Pinpoint the cell where the given text exists, returning its (x, y) midpoint coordinate. 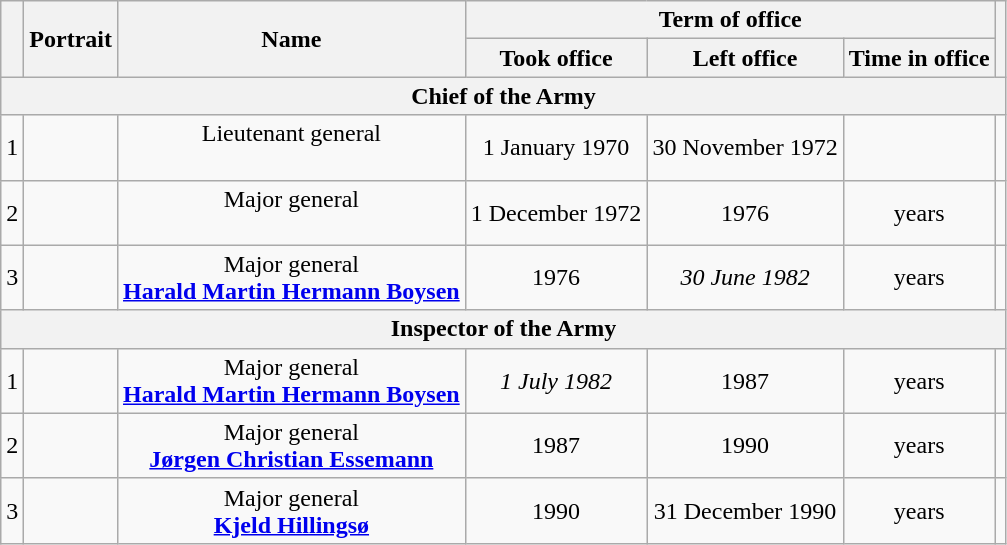
1 January 1970 (556, 148)
30 November 1972 (745, 148)
Major general (291, 212)
Left office (745, 58)
Major generalJørgen Christian Essemann (291, 446)
Term of office (730, 20)
31 December 1990 (745, 510)
30 June 1982 (745, 278)
Portrait (71, 39)
Time in office (919, 58)
Inspector of the Army (504, 329)
Took office (556, 58)
Lieutenant general (291, 148)
1 July 1982 (556, 380)
1 December 1972 (556, 212)
Major generalKjeld Hillingsø (291, 510)
Name (291, 39)
Chief of the Army (504, 96)
